Determine the [X, Y] coordinate at the center of the cell enclosing the given text.  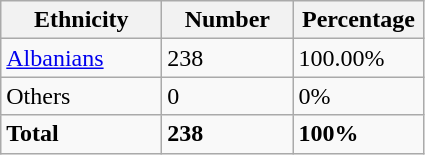
Others [82, 96]
0% [358, 96]
100.00% [358, 58]
Ethnicity [82, 20]
0 [228, 96]
Percentage [358, 20]
Albanians [82, 58]
Total [82, 134]
Number [228, 20]
100% [358, 134]
